From the cell containing the given text, extract its center point as (X, Y) coordinate. 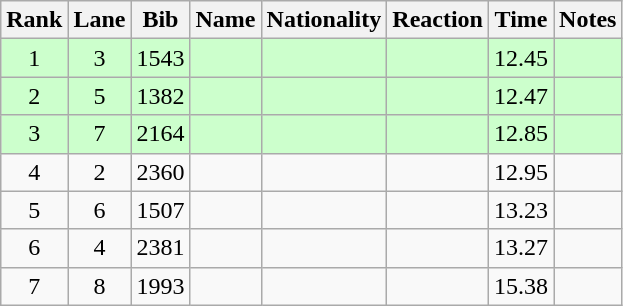
15.38 (520, 286)
1507 (160, 210)
2360 (160, 172)
1 (34, 58)
12.85 (520, 134)
1382 (160, 96)
2381 (160, 248)
Reaction (438, 20)
12.95 (520, 172)
13.27 (520, 248)
Rank (34, 20)
12.47 (520, 96)
Nationality (324, 20)
1993 (160, 286)
2164 (160, 134)
13.23 (520, 210)
Time (520, 20)
Name (226, 20)
Bib (160, 20)
Notes (588, 20)
1543 (160, 58)
Lane (100, 20)
12.45 (520, 58)
8 (100, 286)
